Find where the given text appears and provide that cell's center as [x, y] coordinate. 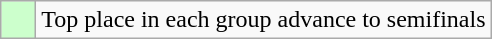
Top place in each group advance to semifinals [264, 20]
